Pinpoint the cell where the given text exists, returning its (X, Y) midpoint coordinate. 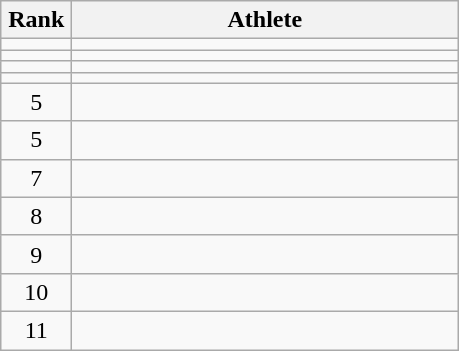
8 (36, 216)
Athlete (265, 20)
Rank (36, 20)
10 (36, 292)
7 (36, 178)
11 (36, 330)
9 (36, 254)
